Pinpoint the cell where the given text exists, returning its (X, Y) midpoint coordinate. 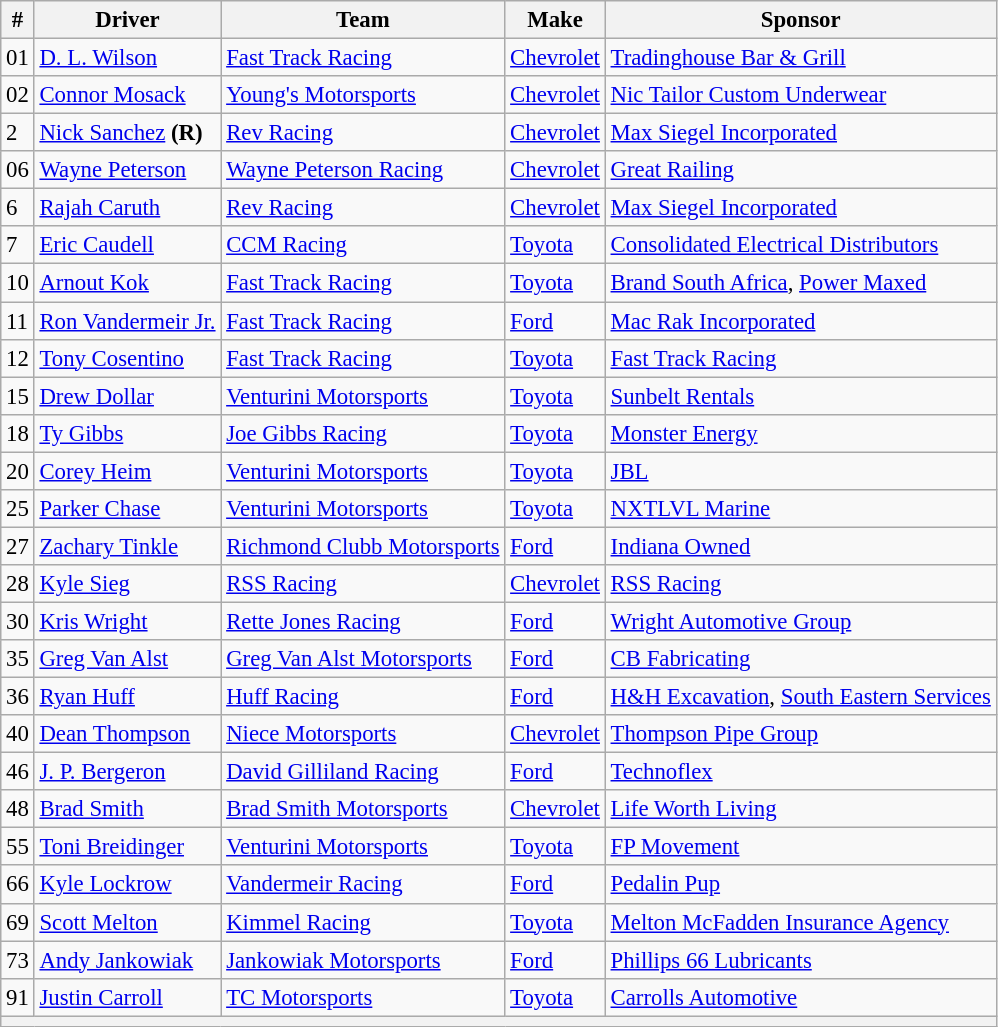
Rette Jones Racing (363, 621)
18 (18, 433)
David Gilliland Racing (363, 772)
CB Fabricating (800, 659)
Wayne Peterson (128, 170)
Tony Cosentino (128, 358)
Vandermeir Racing (363, 885)
Arnout Kok (128, 283)
36 (18, 697)
20 (18, 471)
30 (18, 621)
69 (18, 922)
TC Motorsports (363, 997)
Make (555, 20)
Wayne Peterson Racing (363, 170)
Kyle Lockrow (128, 885)
Sponsor (800, 20)
2 (18, 133)
Sunbelt Rentals (800, 396)
46 (18, 772)
Huff Racing (363, 697)
25 (18, 509)
10 (18, 283)
91 (18, 997)
Eric Caudell (128, 245)
Brand South Africa, Power Maxed (800, 283)
Indiana Owned (800, 546)
J. P. Bergeron (128, 772)
27 (18, 546)
Scott Melton (128, 922)
Monster Energy (800, 433)
NXTLVL Marine (800, 509)
Life Worth Living (800, 809)
Nic Tailor Custom Underwear (800, 95)
Driver (128, 20)
Greg Van Alst (128, 659)
28 (18, 584)
FP Movement (800, 847)
40 (18, 734)
Phillips 66 Lubricants (800, 960)
Nick Sanchez (R) (128, 133)
Ron Vandermeir Jr. (128, 321)
7 (18, 245)
D. L. Wilson (128, 58)
Technoflex (800, 772)
Kimmel Racing (363, 922)
JBL (800, 471)
Ryan Huff (128, 697)
# (18, 20)
01 (18, 58)
Carrolls Automotive (800, 997)
66 (18, 885)
Ty Gibbs (128, 433)
Tradinghouse Bar & Grill (800, 58)
Wright Automotive Group (800, 621)
35 (18, 659)
Connor Mosack (128, 95)
15 (18, 396)
Toni Breidinger (128, 847)
Greg Van Alst Motorsports (363, 659)
Brad Smith (128, 809)
Justin Carroll (128, 997)
Melton McFadden Insurance Agency (800, 922)
Parker Chase (128, 509)
Pedalin Pup (800, 885)
Zachary Tinkle (128, 546)
02 (18, 95)
Joe Gibbs Racing (363, 433)
Brad Smith Motorsports (363, 809)
Great Railing (800, 170)
12 (18, 358)
73 (18, 960)
Richmond Clubb Motorsports (363, 546)
Dean Thompson (128, 734)
Mac Rak Incorporated (800, 321)
Kyle Sieg (128, 584)
48 (18, 809)
55 (18, 847)
Consolidated Electrical Distributors (800, 245)
Thompson Pipe Group (800, 734)
Andy Jankowiak (128, 960)
H&H Excavation, South Eastern Services (800, 697)
06 (18, 170)
Corey Heim (128, 471)
Kris Wright (128, 621)
6 (18, 208)
CCM Racing (363, 245)
Team (363, 20)
11 (18, 321)
Young's Motorsports (363, 95)
Drew Dollar (128, 396)
Niece Motorsports (363, 734)
Rajah Caruth (128, 208)
Jankowiak Motorsports (363, 960)
